Output the (X, Y) coordinate of the center of the cell containing the given text.  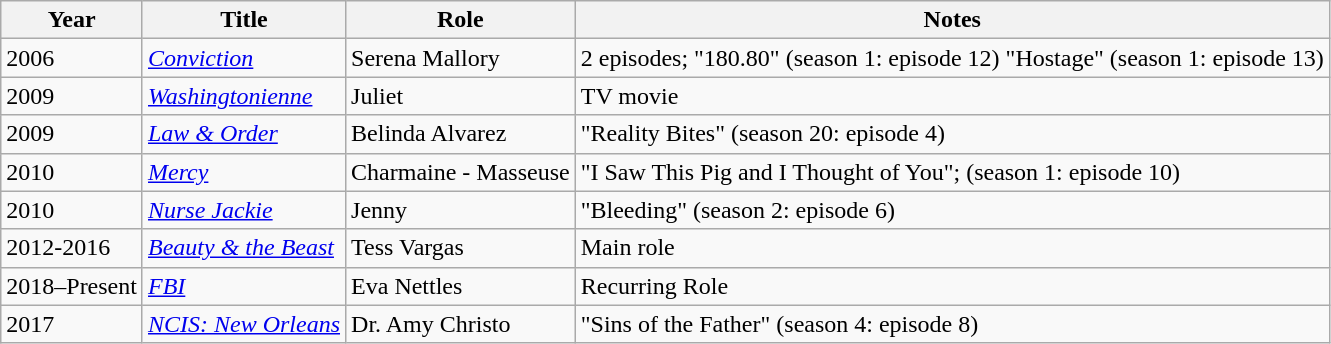
"I Saw This Pig and I Thought of You"; (season 1: episode 10) (952, 172)
Recurring Role (952, 286)
Eva Nettles (461, 286)
2006 (72, 58)
Conviction (244, 58)
NCIS: New Orleans (244, 324)
Dr. Amy Christo (461, 324)
Year (72, 20)
"Bleeding" (season 2: episode 6) (952, 210)
TV movie (952, 96)
2 episodes; "180.80" (season 1: episode 12) "Hostage" (season 1: episode 13) (952, 58)
Tess Vargas (461, 248)
"Sins of the Father" (season 4: episode 8) (952, 324)
Mercy (244, 172)
Jenny (461, 210)
2017 (72, 324)
2018–Present (72, 286)
Notes (952, 20)
Charmaine - Masseuse (461, 172)
FBI (244, 286)
Title (244, 20)
Washingtonienne (244, 96)
"Reality Bites" (season 20: episode 4) (952, 134)
Nurse Jackie (244, 210)
Main role (952, 248)
Role (461, 20)
Belinda Alvarez (461, 134)
Juliet (461, 96)
Beauty & the Beast (244, 248)
2012-2016 (72, 248)
Serena Mallory (461, 58)
Law & Order (244, 134)
